Output the [x, y] coordinate of the center of the cell containing the given text.  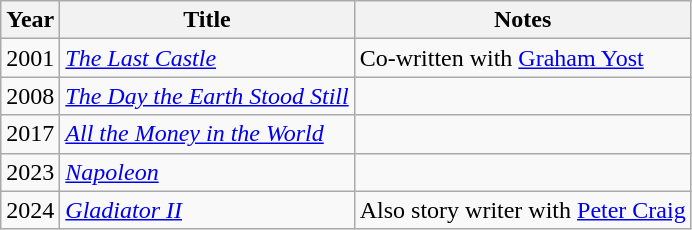
Gladiator II [207, 210]
Notes [522, 20]
All the Money in the World [207, 134]
2023 [30, 172]
2001 [30, 58]
2017 [30, 134]
2008 [30, 96]
Co-written with Graham Yost [522, 58]
Year [30, 20]
Also story writer with Peter Craig [522, 210]
2024 [30, 210]
Title [207, 20]
The Last Castle [207, 58]
Napoleon [207, 172]
The Day the Earth Stood Still [207, 96]
